For the text-containing cell, return its midpoint in (X, Y) coordinate format. 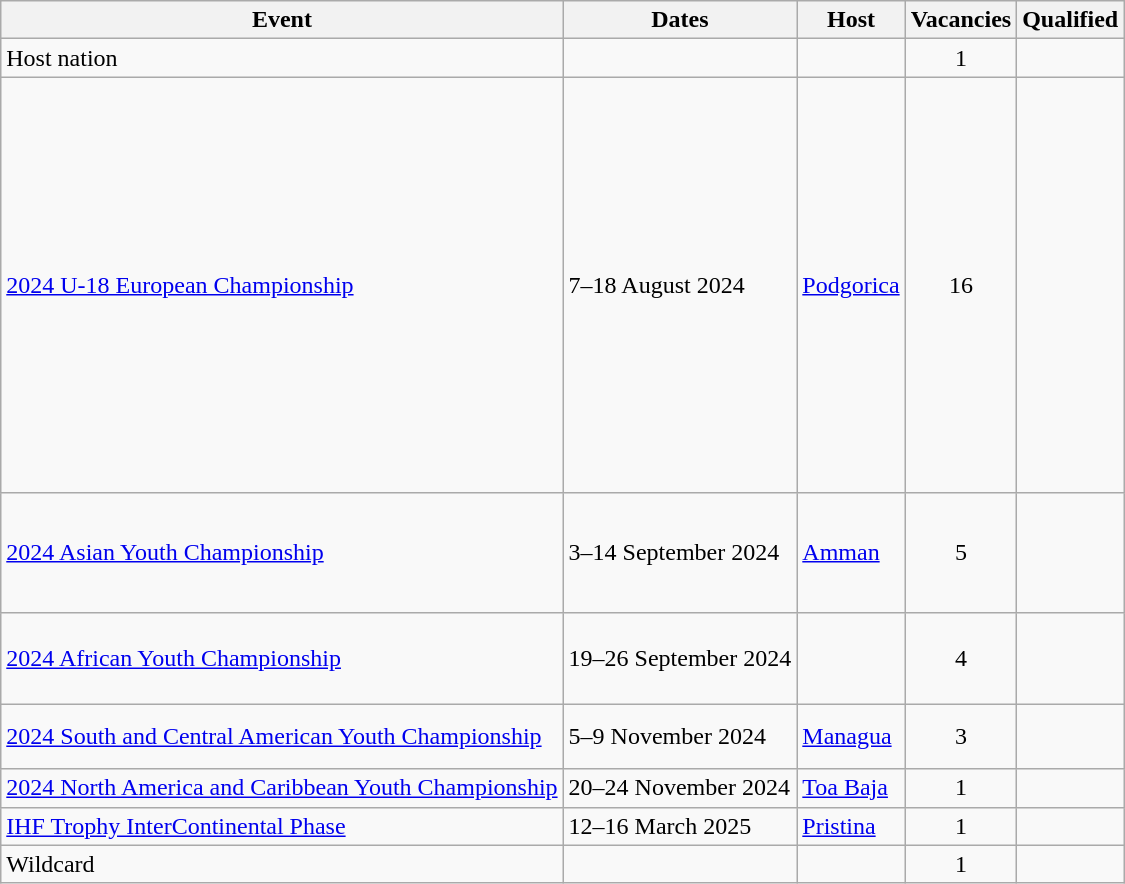
12–16 March 2025 (680, 826)
Vacancies (961, 20)
19–26 September 2024 (680, 658)
2024 African Youth Championship (282, 658)
20–24 November 2024 (680, 788)
Wildcard (282, 864)
3 (961, 736)
2024 U-18 European Championship (282, 285)
7–18 August 2024 (680, 285)
2024 Asian Youth Championship (282, 552)
Pristina (851, 826)
5–9 November 2024 (680, 736)
2024 South and Central American Youth Championship (282, 736)
Podgorica (851, 285)
16 (961, 285)
IHF Trophy InterContinental Phase (282, 826)
Managua (851, 736)
2024 North America and Caribbean Youth Championship (282, 788)
5 (961, 552)
Toa Baja (851, 788)
Host nation (282, 58)
Dates (680, 20)
Host (851, 20)
Qualified (1070, 20)
Amman (851, 552)
Event (282, 20)
4 (961, 658)
3–14 September 2024 (680, 552)
